Detect which cell encompasses the target text, then output its (X, Y) center coordinate. 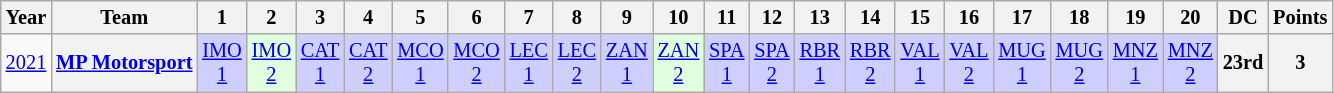
VAL1 (920, 63)
15 (920, 17)
12 (772, 17)
2021 (26, 63)
13 (820, 17)
ZAN1 (627, 63)
10 (679, 17)
IMO2 (272, 63)
CAT1 (320, 63)
MNZ1 (1136, 63)
1 (222, 17)
LEC1 (529, 63)
MP Motorsport (124, 63)
VAL2 (968, 63)
MUG1 (1022, 63)
8 (577, 17)
19 (1136, 17)
16 (968, 17)
SPA1 (726, 63)
2 (272, 17)
6 (476, 17)
23rd (1243, 63)
DC (1243, 17)
18 (1080, 17)
Points (1300, 17)
ZAN2 (679, 63)
11 (726, 17)
CAT2 (368, 63)
RBR1 (820, 63)
MCO1 (420, 63)
RBR2 (870, 63)
SPA2 (772, 63)
17 (1022, 17)
7 (529, 17)
14 (870, 17)
Year (26, 17)
9 (627, 17)
IMO1 (222, 63)
5 (420, 17)
4 (368, 17)
20 (1190, 17)
LEC2 (577, 63)
MUG2 (1080, 63)
Team (124, 17)
MNZ2 (1190, 63)
MCO2 (476, 63)
